Output the [X, Y] coordinate of the center of the cell containing the given text.  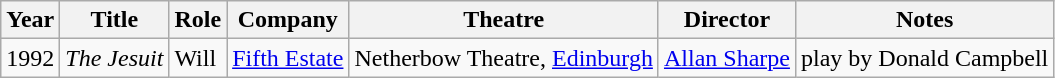
Theatre [504, 20]
Notes [924, 20]
Allan Sharpe [726, 58]
Fifth Estate [288, 58]
1992 [30, 58]
The Jesuit [114, 58]
Title [114, 20]
Year [30, 20]
play by Donald Campbell [924, 58]
Director [726, 20]
Company [288, 20]
Netherbow Theatre, Edinburgh [504, 58]
Role [198, 20]
Will [198, 58]
